Extract the [X, Y] coordinate from the center of the cell holding the provided text.  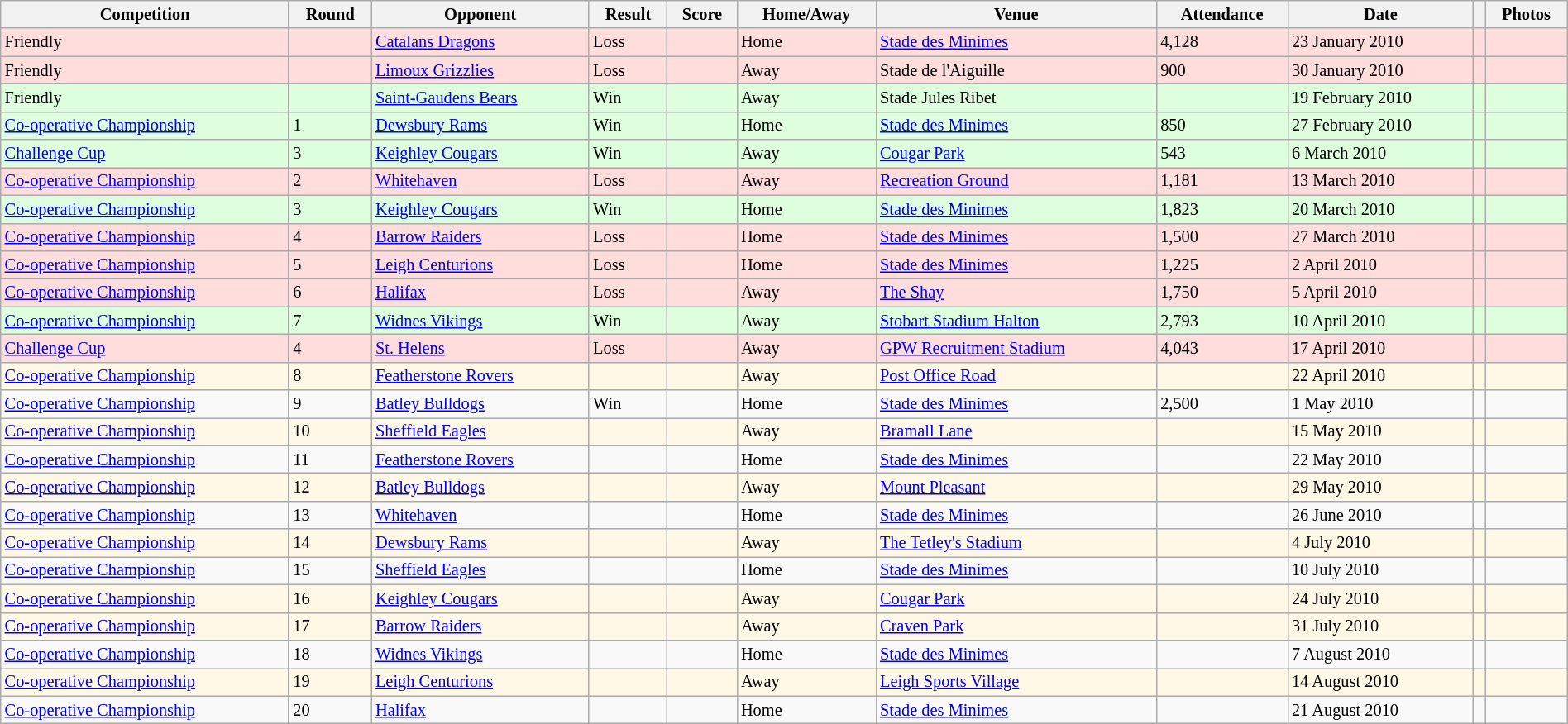
22 May 2010 [1381, 460]
Limoux Grizzlies [480, 70]
Saint-Gaudens Bears [480, 98]
Opponent [480, 14]
13 March 2010 [1381, 181]
23 January 2010 [1381, 42]
543 [1222, 154]
850 [1222, 126]
1 [330, 126]
Stade Jules Ribet [1016, 98]
14 August 2010 [1381, 682]
Date [1381, 14]
2,500 [1222, 404]
26 June 2010 [1381, 515]
1,225 [1222, 264]
4,043 [1222, 348]
GPW Recruitment Stadium [1016, 348]
9 [330, 404]
5 [330, 264]
15 May 2010 [1381, 431]
4 July 2010 [1381, 543]
10 April 2010 [1381, 321]
29 May 2010 [1381, 487]
15 [330, 570]
7 [330, 321]
Result [629, 14]
2 April 2010 [1381, 264]
2,793 [1222, 321]
1,823 [1222, 209]
17 [330, 626]
11 [330, 460]
8 [330, 376]
1,750 [1222, 293]
Recreation Ground [1016, 181]
Stade de l'Aiguille [1016, 70]
24 July 2010 [1381, 598]
10 July 2010 [1381, 570]
19 February 2010 [1381, 98]
7 August 2010 [1381, 654]
Leigh Sports Village [1016, 682]
Post Office Road [1016, 376]
1,500 [1222, 237]
6 March 2010 [1381, 154]
Round [330, 14]
27 February 2010 [1381, 126]
5 April 2010 [1381, 293]
20 [330, 710]
2 [330, 181]
13 [330, 515]
Stobart Stadium Halton [1016, 321]
20 March 2010 [1381, 209]
21 August 2010 [1381, 710]
18 [330, 654]
19 [330, 682]
Photos [1527, 14]
900 [1222, 70]
6 [330, 293]
The Tetley's Stadium [1016, 543]
12 [330, 487]
Catalans Dragons [480, 42]
30 January 2010 [1381, 70]
Home/Away [806, 14]
Venue [1016, 14]
Score [702, 14]
27 March 2010 [1381, 237]
22 April 2010 [1381, 376]
16 [330, 598]
Bramall Lane [1016, 431]
14 [330, 543]
1,181 [1222, 181]
17 April 2010 [1381, 348]
10 [330, 431]
Competition [146, 14]
Attendance [1222, 14]
St. Helens [480, 348]
31 July 2010 [1381, 626]
The Shay [1016, 293]
Mount Pleasant [1016, 487]
4,128 [1222, 42]
Craven Park [1016, 626]
1 May 2010 [1381, 404]
